Pinpoint the cell where the given text exists, returning its (x, y) midpoint coordinate. 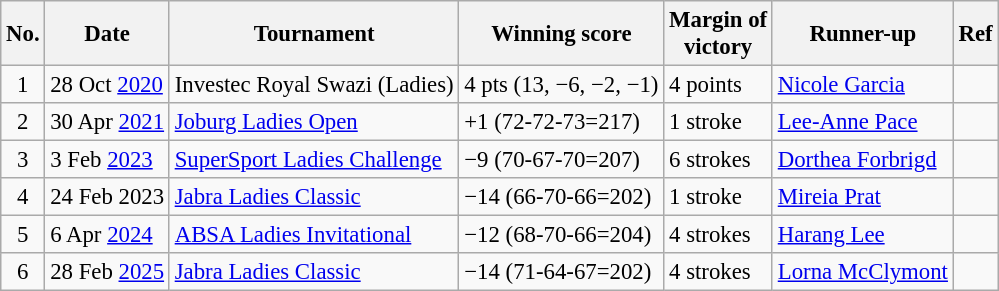
4 (23, 197)
30 Apr 2021 (107, 122)
Mireia Prat (862, 197)
5 (23, 235)
Margin ofvictory (718, 34)
4 pts (13, −6, −2, −1) (562, 85)
Joburg Ladies Open (314, 122)
No. (23, 34)
Investec Royal Swazi (Ladies) (314, 85)
4 strokes (718, 235)
Winning score (562, 34)
+1 (72-72-73=217) (562, 122)
4 points (718, 85)
−12 (68-70-66=204) (562, 235)
−9 (70-67-70=207) (562, 160)
2 (23, 122)
Runner-up (862, 34)
28 Oct 2020 (107, 85)
Jabra Ladies Classic (314, 197)
Nicole Garcia (862, 85)
Ref (976, 34)
Lee-Anne Pace (862, 122)
Dorthea Forbrigd (862, 160)
6 Apr 2024 (107, 235)
3 Feb 2023 (107, 160)
24 Feb 2023 (107, 197)
ABSA Ladies Invitational (314, 235)
1 (23, 85)
SuperSport Ladies Challenge (314, 160)
Tournament (314, 34)
6 strokes (718, 160)
Harang Lee (862, 235)
−14 (66-70-66=202) (562, 197)
Date (107, 34)
3 (23, 160)
